Capture the cell that displays the provided text and extract its [x, y] central coordinate. 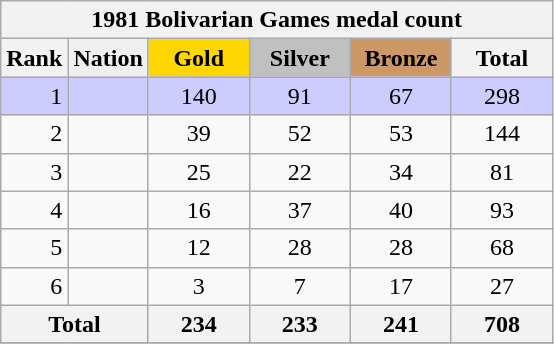
234 [198, 324]
16 [198, 210]
52 [300, 134]
1 [34, 96]
140 [198, 96]
Nation [108, 58]
39 [198, 134]
Rank [34, 58]
40 [400, 210]
708 [502, 324]
241 [400, 324]
6 [34, 286]
67 [400, 96]
27 [502, 286]
7 [300, 286]
93 [502, 210]
233 [300, 324]
Bronze [400, 58]
Gold [198, 58]
17 [400, 286]
91 [300, 96]
12 [198, 248]
1981 Bolivarian Games medal count [277, 20]
298 [502, 96]
5 [34, 248]
81 [502, 172]
144 [502, 134]
22 [300, 172]
37 [300, 210]
25 [198, 172]
53 [400, 134]
Silver [300, 58]
4 [34, 210]
34 [400, 172]
68 [502, 248]
2 [34, 134]
